Scan for the cell matching the given text and deliver its [X, Y] coordinate at center. 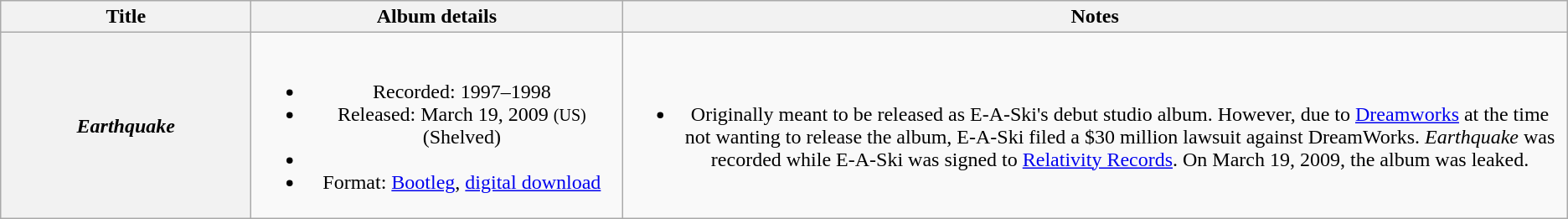
Recorded: 1997–1998Released: March 19, 2009 (US) (Shelved)Format: Bootleg, digital download [437, 126]
Album details [437, 17]
Earthquake [126, 126]
Notes [1095, 17]
Title [126, 17]
